Provide the (x, y) coordinate of the cell's center where the given text is located.  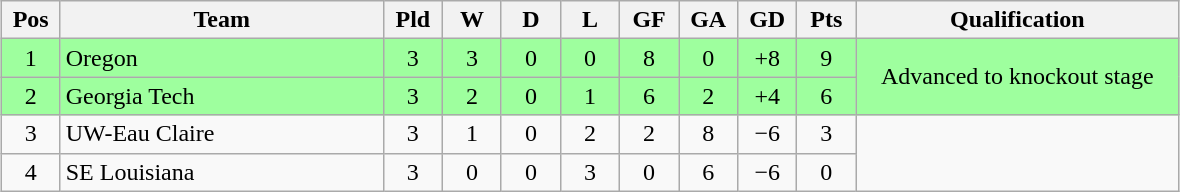
Oregon (222, 58)
Pld (412, 20)
9 (826, 58)
GF (650, 20)
4 (30, 172)
Advanced to knockout stage (1018, 77)
L (590, 20)
Pos (30, 20)
W (472, 20)
GA (708, 20)
Qualification (1018, 20)
SE Louisiana (222, 172)
UW-Eau Claire (222, 134)
Pts (826, 20)
+8 (768, 58)
Team (222, 20)
+4 (768, 96)
GD (768, 20)
D (530, 20)
Georgia Tech (222, 96)
